For the text-containing cell, return its midpoint in [X, Y] coordinate format. 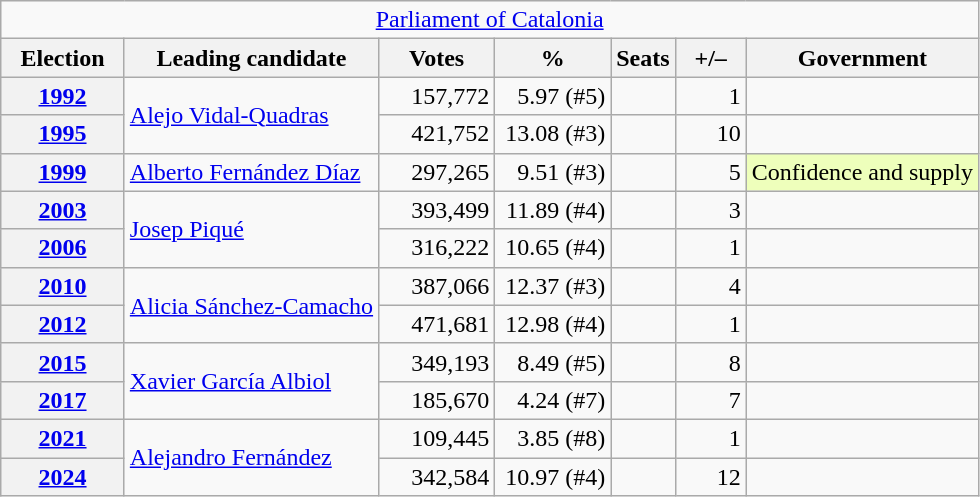
10.97 (#4) [553, 477]
2024 [63, 477]
421,752 [437, 134]
4.24 (#7) [553, 400]
Government [862, 58]
387,066 [437, 286]
Leading candidate [251, 58]
4 [710, 286]
157,772 [437, 96]
Election [63, 58]
10.65 (#4) [553, 248]
316,222 [437, 248]
11.89 (#4) [553, 210]
Xavier García Albiol [251, 381]
+/– [710, 58]
3.85 (#8) [553, 438]
Alicia Sánchez-Camacho [251, 305]
349,193 [437, 362]
342,584 [437, 477]
2017 [63, 400]
185,670 [437, 400]
10 [710, 134]
Alberto Fernández Díaz [251, 172]
8.49 (#5) [553, 362]
5.97 (#5) [553, 96]
1995 [63, 134]
12.37 (#3) [553, 286]
1999 [63, 172]
1992 [63, 96]
2006 [63, 248]
Alejandro Fernández [251, 457]
2012 [63, 324]
Votes [437, 58]
8 [710, 362]
Confidence and supply [862, 172]
2015 [63, 362]
2021 [63, 438]
12 [710, 477]
471,681 [437, 324]
Seats [643, 58]
% [553, 58]
12.98 (#4) [553, 324]
5 [710, 172]
9.51 (#3) [553, 172]
3 [710, 210]
297,265 [437, 172]
2003 [63, 210]
13.08 (#3) [553, 134]
Josep Piqué [251, 229]
2010 [63, 286]
109,445 [437, 438]
Alejo Vidal-Quadras [251, 115]
7 [710, 400]
Parliament of Catalonia [490, 20]
393,499 [437, 210]
